For the text-containing cell, return its midpoint in (X, Y) coordinate format. 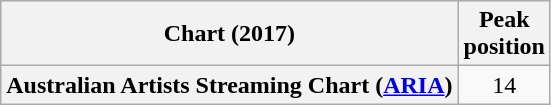
Chart (2017) (230, 34)
Australian Artists Streaming Chart (ARIA) (230, 85)
14 (504, 85)
Peak position (504, 34)
